Provide the (X, Y) coordinate of the cell's center where the given text is located.  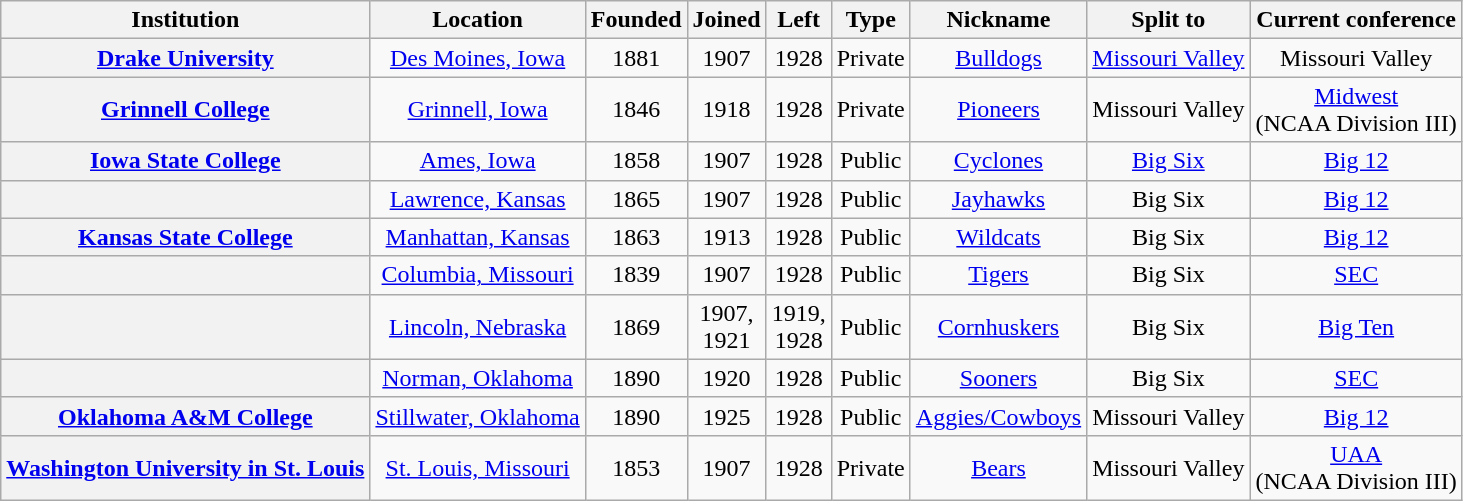
Midwest(NCAA Division III) (1356, 110)
Wildcats (998, 237)
1869 (636, 326)
Current conference (1356, 20)
Des Moines, Iowa (478, 58)
1863 (636, 237)
Grinnell, Iowa (478, 110)
Type (870, 20)
1853 (636, 468)
Lawrence, Kansas (478, 199)
Drake University (186, 58)
Location (478, 20)
Iowa State College (186, 161)
Columbia, Missouri (478, 275)
Jayhawks (998, 199)
Lincoln, Nebraska (478, 326)
1907,1921 (726, 326)
1918 (726, 110)
Sooners (998, 378)
Cornhuskers (998, 326)
1919,1928 (798, 326)
Joined (726, 20)
Big Ten (1356, 326)
Stillwater, Oklahoma (478, 416)
1858 (636, 161)
Manhattan, Kansas (478, 237)
Grinnell College (186, 110)
1846 (636, 110)
1925 (726, 416)
UAA(NCAA Division III) (1356, 468)
Ames, Iowa (478, 161)
Institution (186, 20)
Tigers (998, 275)
Left (798, 20)
1881 (636, 58)
1913 (726, 237)
St. Louis, Missouri (478, 468)
Founded (636, 20)
Bulldogs (998, 58)
Pioneers (998, 110)
Split to (1168, 20)
Cyclones (998, 161)
Norman, Oklahoma (478, 378)
Washington University in St. Louis (186, 468)
Bears (998, 468)
Kansas State College (186, 237)
Oklahoma A&M College (186, 416)
Nickname (998, 20)
1865 (636, 199)
Aggies/Cowboys (998, 416)
1920 (726, 378)
1839 (636, 275)
